Scan for the cell matching the given text and deliver its [x, y] coordinate at center. 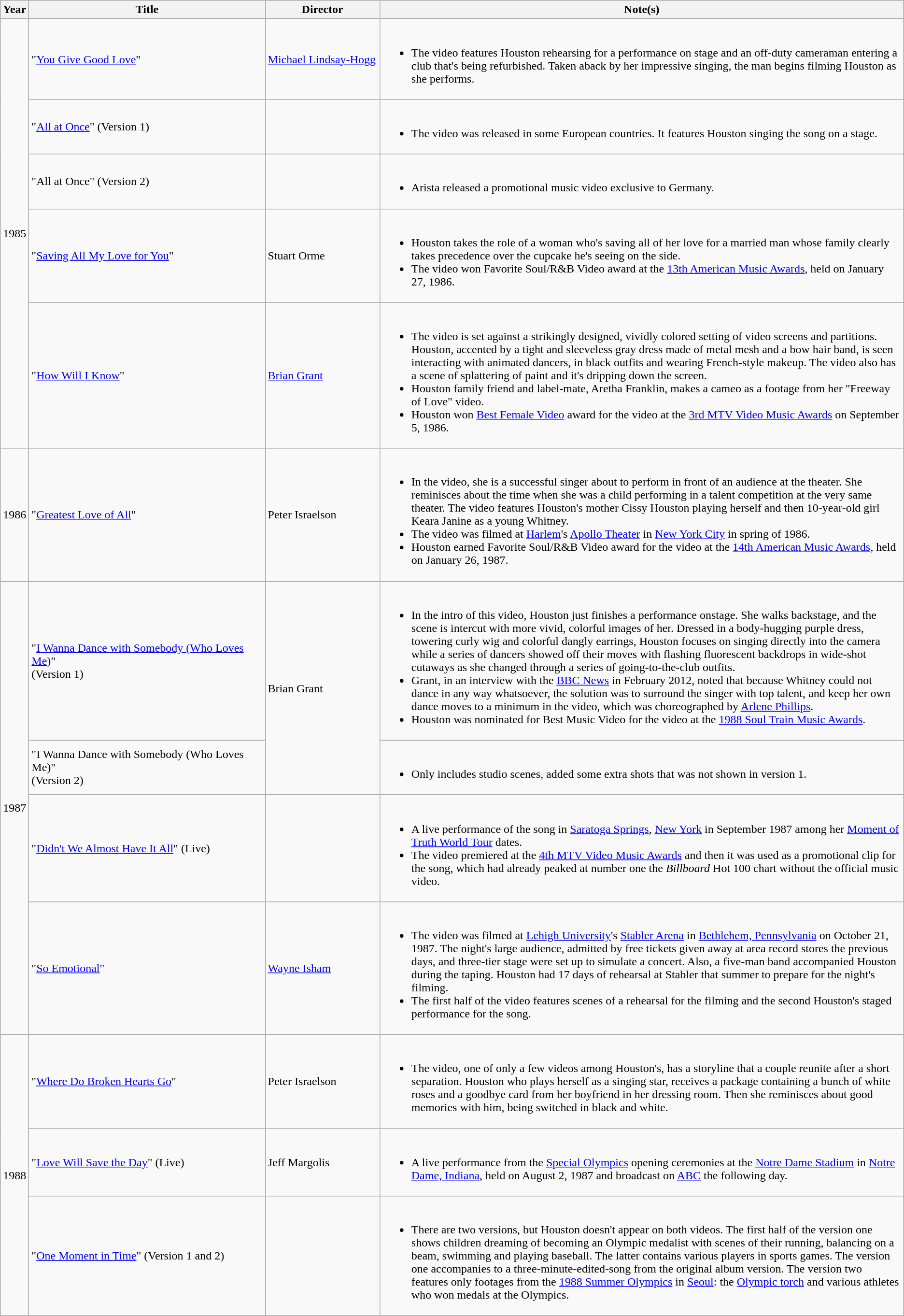
"Love Will Save the Day" (Live) [147, 1162]
1986 [14, 515]
"I Wanna Dance with Somebody (Who Loves Me)"(Version 2) [147, 767]
"You Give Good Love" [147, 59]
Wayne Isham [323, 968]
1985 [14, 234]
1987 [14, 808]
Stuart Orme [323, 256]
"So Emotional" [147, 968]
"One Moment in Time" (Version 1 and 2) [147, 1256]
"Didn't We Almost Have It All" (Live) [147, 848]
Note(s) [641, 10]
"All at Once" (Version 1) [147, 127]
"Where Do Broken Hearts Go" [147, 1081]
The video was released in some European countries. It features Houston singing the song on a stage. [641, 127]
Jeff Margolis [323, 1162]
"All at Once" (Version 2) [147, 182]
Year [14, 10]
Only includes studio scenes, added some extra shots that was not shown in version 1. [641, 767]
"I Wanna Dance with Somebody (Who Loves Me)"(Version 1) [147, 661]
Director [323, 10]
"How Will I Know" [147, 375]
Title [147, 10]
Arista released a promotional music video exclusive to Germany. [641, 182]
"Saving All My Love for You" [147, 256]
1988 [14, 1175]
Michael Lindsay-Hogg [323, 59]
"Greatest Love of All" [147, 515]
